Return the (x, y) coordinate for the center point of the cell that contains the specified text.  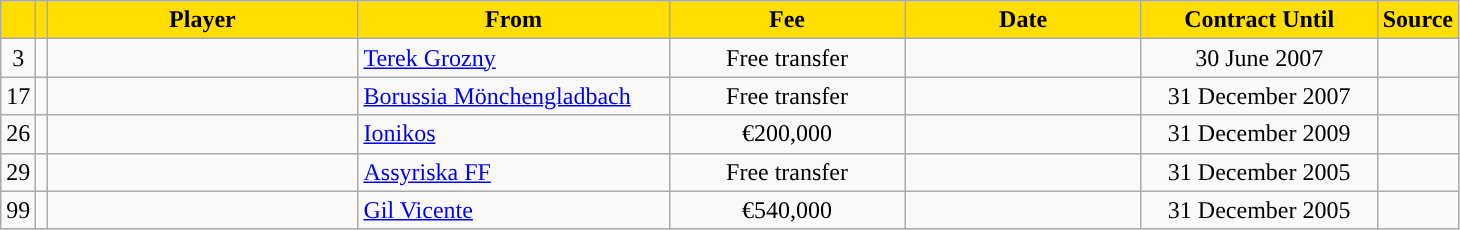
Contract Until (1259, 20)
29 (18, 172)
99 (18, 210)
From (514, 20)
31 December 2009 (1259, 134)
3 (18, 58)
Player (202, 20)
26 (18, 134)
Assyriska FF (514, 172)
Source (1418, 20)
€200,000 (787, 134)
Ionikos (514, 134)
Borussia Mönchengladbach (514, 96)
31 December 2007 (1259, 96)
Terek Grozny (514, 58)
Date (1023, 20)
Gil Vicente (514, 210)
€540,000 (787, 210)
17 (18, 96)
30 June 2007 (1259, 58)
Fee (787, 20)
